Pinpoint the cell where the given text exists, returning its [x, y] midpoint coordinate. 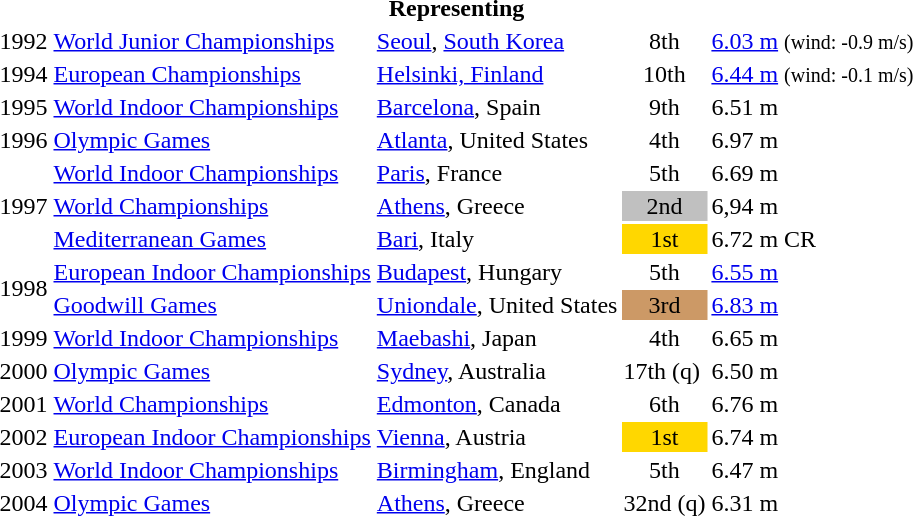
Goodwill Games [212, 305]
Uniondale, United States [497, 305]
Edmonton, Canada [497, 404]
Seoul, South Korea [497, 41]
Athens, Greece [497, 206]
8th [664, 41]
Bari, Italy [497, 239]
Sydney, Australia [497, 371]
Barcelona, Spain [497, 107]
17th (q) [664, 371]
European Championships [212, 74]
Mediterranean Games [212, 239]
Helsinki, Finland [497, 74]
Vienna, Austria [497, 437]
2nd [664, 206]
6th [664, 404]
9th [664, 107]
3rd [664, 305]
Birmingham, England [497, 470]
World Junior Championships [212, 41]
10th [664, 74]
Paris, France [497, 173]
Maebashi, Japan [497, 338]
Budapest, Hungary [497, 272]
Atlanta, United States [497, 140]
